Output the (x, y) coordinate of the center of the cell containing the given text.  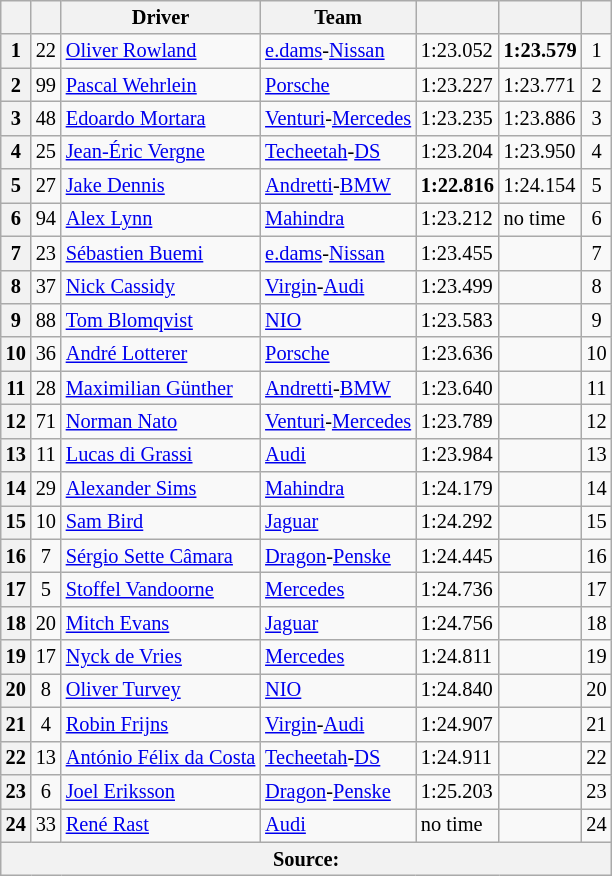
Alexander Sims (160, 489)
Team (338, 17)
1:23.640 (458, 388)
Sérgio Sette Câmara (160, 556)
Tom Blomqvist (160, 320)
1:24.179 (458, 489)
1:23.499 (458, 287)
1:24.811 (458, 657)
1:23.583 (458, 320)
1:23.886 (540, 118)
1:23.950 (540, 152)
1:24.756 (458, 623)
Oliver Turvey (160, 690)
1:24.907 (458, 724)
1:23.227 (458, 85)
71 (46, 421)
Nyck de Vries (160, 657)
Stoffel Vandoorne (160, 589)
1:23.212 (458, 219)
1:24.911 (458, 758)
1:23.455 (458, 253)
1:23.636 (458, 354)
Driver (160, 17)
1:24.445 (458, 556)
1:24.154 (540, 186)
29 (46, 489)
33 (46, 825)
António Félix da Costa (160, 758)
28 (46, 388)
Jean-Éric Vergne (160, 152)
Source: (306, 859)
Oliver Rowland (160, 51)
Joel Eriksson (160, 791)
1:23.789 (458, 421)
94 (46, 219)
99 (46, 85)
37 (46, 287)
1:23.579 (540, 51)
1:24.736 (458, 589)
Robin Frijns (160, 724)
1:23.984 (458, 455)
1:24.840 (458, 690)
Jake Dennis (160, 186)
1:25.203 (458, 791)
1:23.235 (458, 118)
1:24.292 (458, 522)
36 (46, 354)
1:23.204 (458, 152)
27 (46, 186)
88 (46, 320)
Sébastien Buemi (160, 253)
1:22.816 (458, 186)
Edoardo Mortara (160, 118)
1:23.052 (458, 51)
48 (46, 118)
Maximilian Günther (160, 388)
Pascal Wehrlein (160, 85)
Sam Bird (160, 522)
Alex Lynn (160, 219)
Nick Cassidy (160, 287)
25 (46, 152)
André Lotterer (160, 354)
Norman Nato (160, 421)
1:23.771 (540, 85)
René Rast (160, 825)
Lucas di Grassi (160, 455)
Mitch Evans (160, 623)
